Capture the cell that displays the provided text and extract its [x, y] central coordinate. 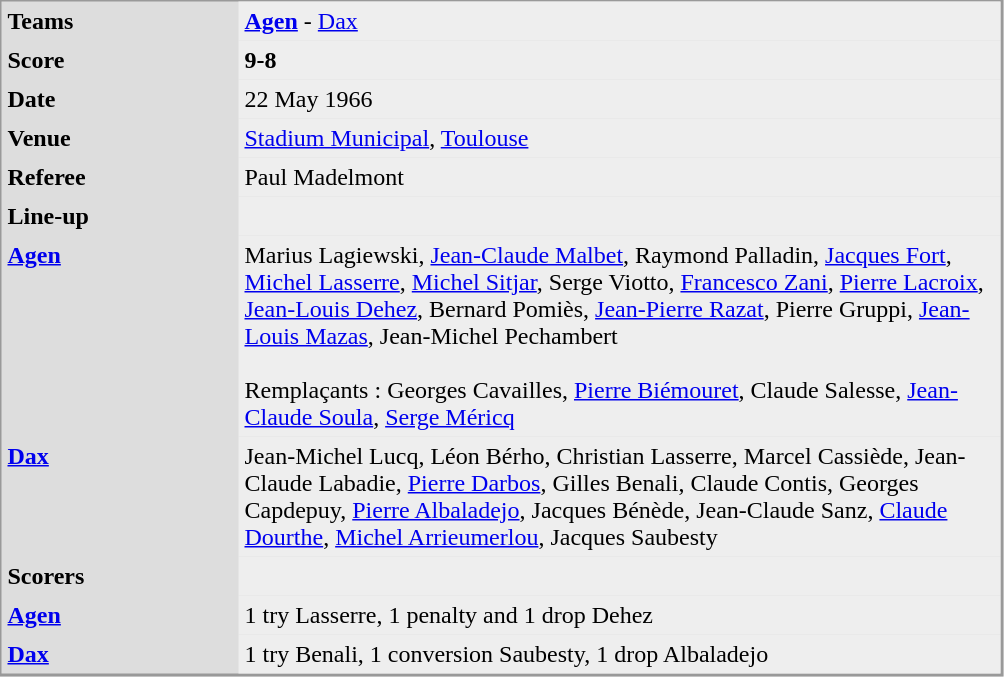
22 May 1966 [619, 100]
Venue [120, 138]
Referee [120, 178]
1 try Benali, 1 conversion Saubesty, 1 drop Albaladejo [619, 654]
Stadium Municipal, Toulouse [619, 138]
1 try Lasserre, 1 penalty and 1 drop Dehez [619, 616]
Line-up [120, 216]
Paul Madelmont [619, 178]
9-8 [619, 60]
Date [120, 100]
Teams [120, 22]
Score [120, 60]
Agen - Dax [619, 22]
Scorers [120, 576]
